Output the (x, y) coordinate of the center of the cell containing the given text.  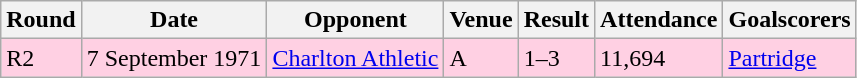
7 September 1971 (174, 58)
Charlton Athletic (356, 58)
Partridge (790, 58)
Round (41, 20)
Result (556, 20)
1–3 (556, 58)
Opponent (356, 20)
Date (174, 20)
A (481, 58)
11,694 (659, 58)
Attendance (659, 20)
Goalscorers (790, 20)
Venue (481, 20)
R2 (41, 58)
